Locate the cell with the specified text and output its (X, Y) center coordinate. 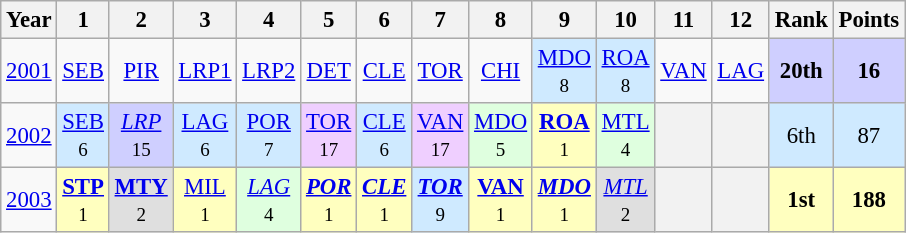
MDO1 (564, 200)
LAG4 (269, 200)
MIL1 (205, 200)
20th (801, 72)
9 (564, 20)
MTL4 (626, 136)
7 (440, 20)
CHI (501, 72)
STP1 (83, 200)
188 (868, 200)
LRP2 (269, 72)
LAG (740, 72)
6th (801, 136)
POR1 (329, 200)
SEB6 (83, 136)
SEB (83, 72)
12 (740, 20)
PIR (141, 72)
LRP15 (141, 136)
CLE1 (384, 200)
POR7 (269, 136)
Rank (801, 20)
2 (141, 20)
1st (801, 200)
ROA8 (626, 72)
Year (29, 20)
Points (868, 20)
CLE (384, 72)
10 (626, 20)
5 (329, 20)
MDO8 (564, 72)
2001 (29, 72)
LRP1 (205, 72)
VAN (684, 72)
8 (501, 20)
1 (83, 20)
2002 (29, 136)
TOR17 (329, 136)
16 (868, 72)
2003 (29, 200)
ROA1 (564, 136)
LAG6 (205, 136)
87 (868, 136)
VAN1 (501, 200)
MTY2 (141, 200)
3 (205, 20)
DET (329, 72)
CLE6 (384, 136)
4 (269, 20)
TOR9 (440, 200)
11 (684, 20)
MTL2 (626, 200)
VAN17 (440, 136)
6 (384, 20)
TOR (440, 72)
MDO5 (501, 136)
